Detect which cell encompasses the target text, then output its (X, Y) center coordinate. 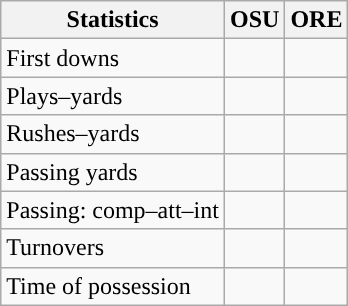
Passing yards (113, 172)
Turnovers (113, 248)
ORE (316, 20)
Statistics (113, 20)
Plays–yards (113, 96)
Time of possession (113, 286)
Rushes–yards (113, 134)
Passing: comp–att–int (113, 210)
OSU (254, 20)
First downs (113, 58)
